Output the [x, y] coordinate of the center of the cell containing the given text.  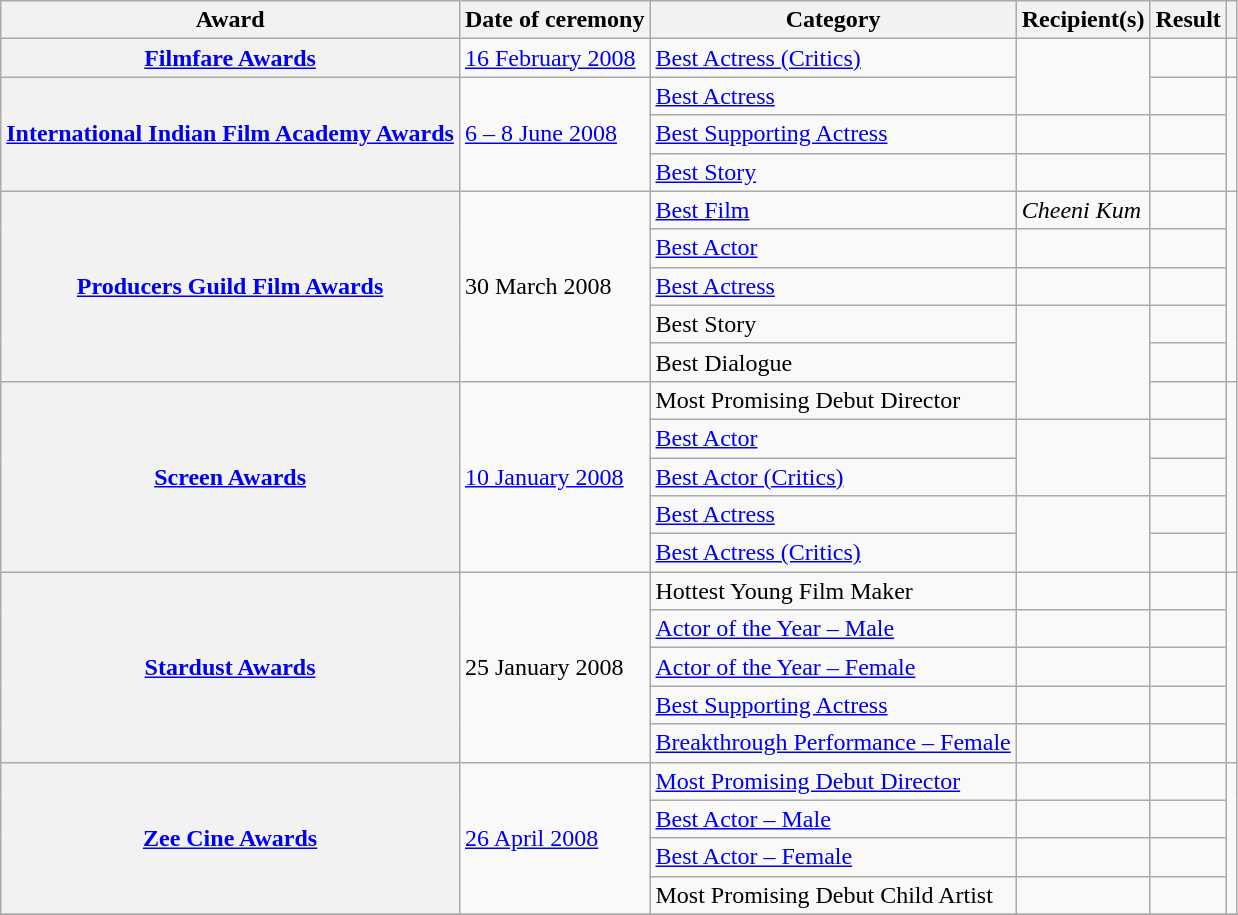
Best Actor – Male [833, 819]
10 January 2008 [554, 476]
Best Actor – Female [833, 857]
Category [833, 20]
Best Actor (Critics) [833, 477]
Breakthrough Performance – Female [833, 743]
30 March 2008 [554, 286]
26 April 2008 [554, 838]
Filmfare Awards [230, 58]
Award [230, 20]
16 February 2008 [554, 58]
Best Film [833, 210]
Recipient(s) [1083, 20]
Actor of the Year – Female [833, 667]
International Indian Film Academy Awards [230, 134]
Best Dialogue [833, 362]
6 – 8 June 2008 [554, 134]
Cheeni Kum [1083, 210]
Zee Cine Awards [230, 838]
Most Promising Debut Child Artist [833, 895]
Date of ceremony [554, 20]
Stardust Awards [230, 667]
Hottest Young Film Maker [833, 591]
Screen Awards [230, 476]
25 January 2008 [554, 667]
Actor of the Year – Male [833, 629]
Producers Guild Film Awards [230, 286]
Result [1188, 20]
